Detect which cell encompasses the target text, then output its (X, Y) center coordinate. 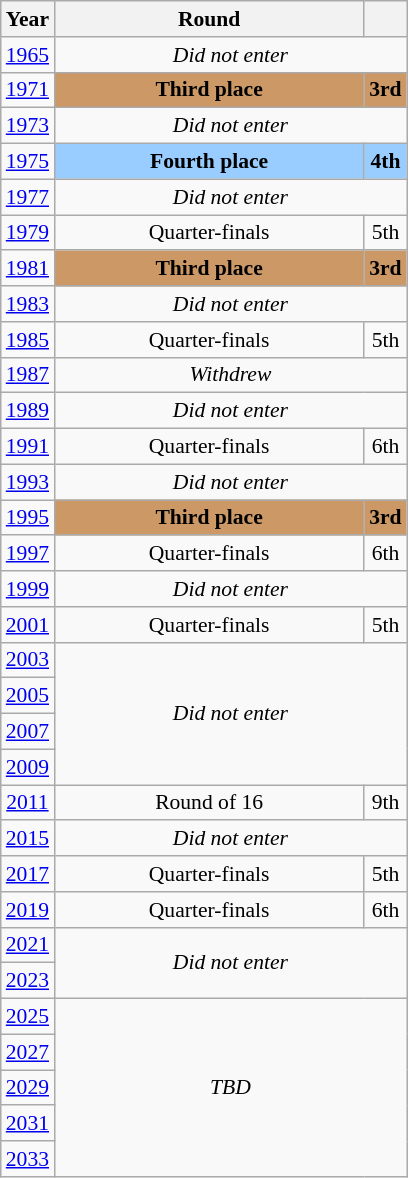
2019 (28, 910)
1965 (28, 55)
Round (209, 19)
1999 (28, 589)
Round of 16 (209, 803)
4th (386, 162)
Year (28, 19)
1989 (28, 411)
9th (386, 803)
1973 (28, 126)
2029 (28, 1088)
1975 (28, 162)
2021 (28, 945)
1981 (28, 269)
2011 (28, 803)
2023 (28, 981)
1979 (28, 233)
1993 (28, 482)
Fourth place (209, 162)
2005 (28, 696)
2009 (28, 767)
1995 (28, 518)
2031 (28, 1124)
2027 (28, 1052)
2007 (28, 732)
1971 (28, 90)
TBD (230, 1088)
2017 (28, 874)
2025 (28, 1017)
1977 (28, 197)
2015 (28, 839)
1987 (28, 375)
2033 (28, 1159)
1991 (28, 447)
Withdrew (230, 375)
2003 (28, 660)
2001 (28, 625)
1985 (28, 340)
1983 (28, 304)
1997 (28, 554)
